Determine the [X, Y] coordinate at the center of the cell enclosing the given text.  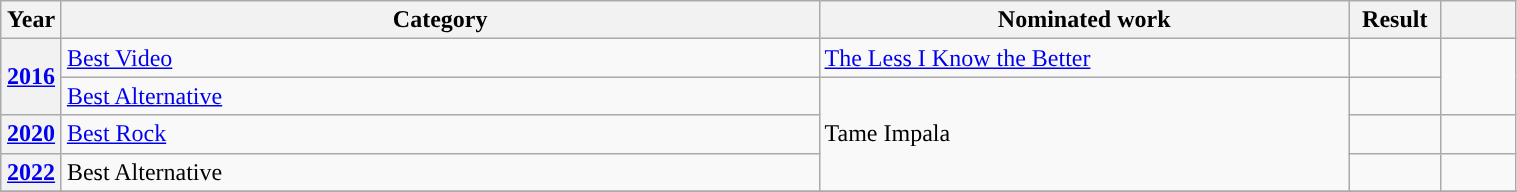
Nominated work [1084, 20]
2016 [32, 77]
Result [1394, 20]
Best Video [440, 58]
The Less I Know the Better [1084, 58]
Tame Impala [1084, 134]
2022 [32, 172]
Category [440, 20]
Year [32, 20]
Best Rock [440, 134]
2020 [32, 134]
